Extract the (X, Y) coordinate from the center of the cell holding the provided text.  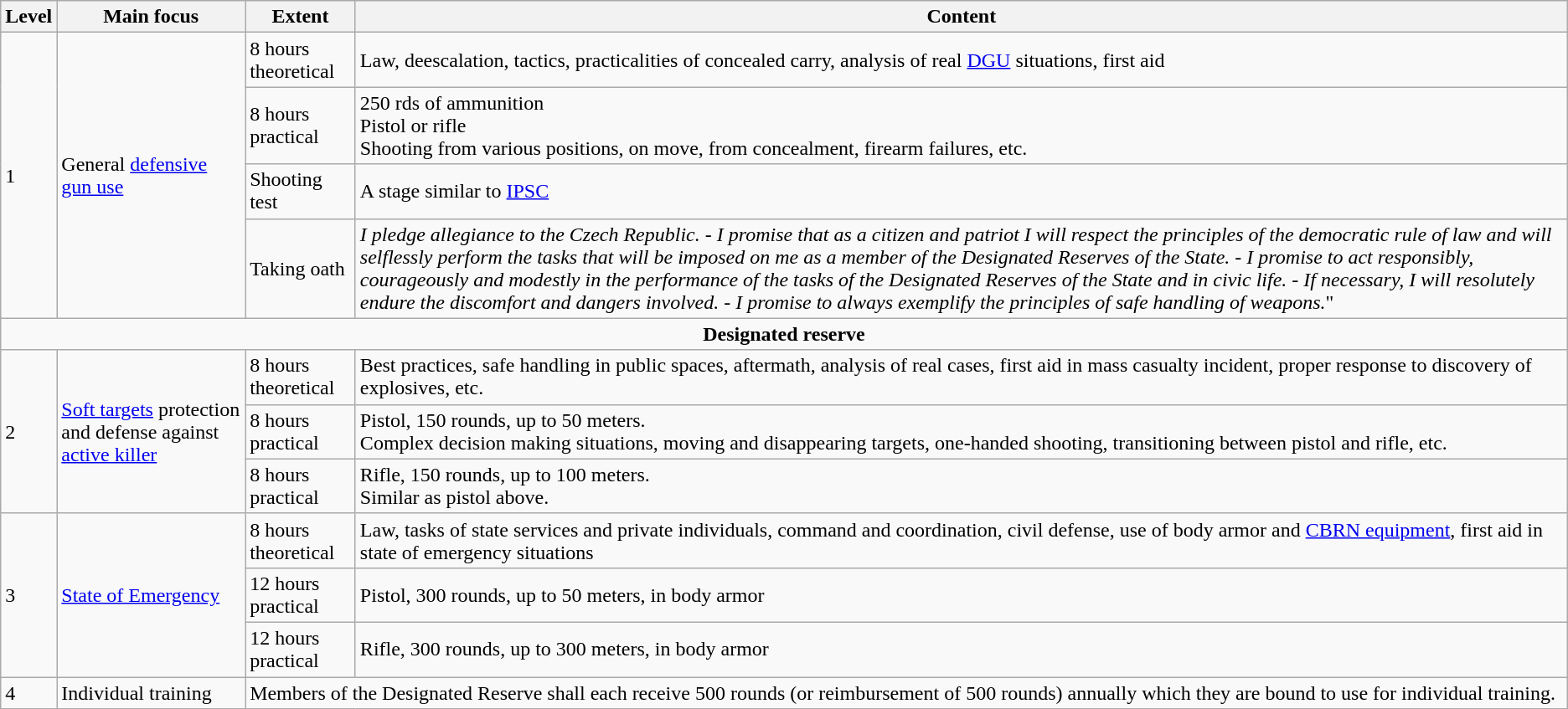
3 (28, 594)
Rifle, 300 rounds, up to 300 meters, in body armor (962, 650)
1 (28, 176)
Main focus (151, 17)
General defensive gun use (151, 176)
2 (28, 432)
4 (28, 692)
Content (962, 17)
Soft targets protection and defense against active killer (151, 432)
Level (28, 17)
Pistol, 300 rounds, up to 50 meters, in body armor (962, 594)
Taking oath (301, 268)
A stage similar to IPSC (962, 191)
Rifle, 150 rounds, up to 100 meters.Similar as pistol above. (962, 486)
State of Emergency (151, 594)
Individual training (151, 692)
Shooting test (301, 191)
250 rds of ammunitionPistol or rifleShooting from various positions, on move, from concealment, firearm failures, etc. (962, 126)
Law, deescalation, tactics, practicalities of concealed carry, analysis of real DGU situations, first aid (962, 60)
Designated reserve (784, 334)
Extent (301, 17)
